Determine the [x, y] coordinate at the center of the cell enclosing the given text.  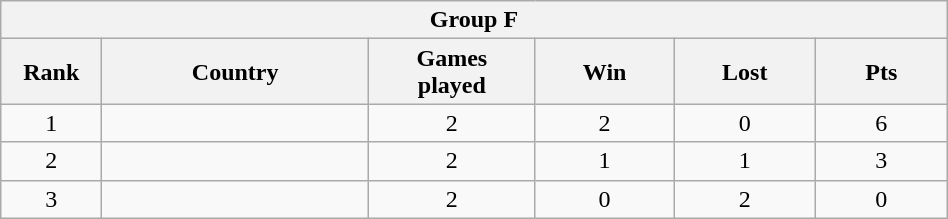
Games played [452, 72]
6 [881, 123]
Country [236, 72]
Lost [744, 72]
Group F [474, 20]
Pts [881, 72]
Rank [52, 72]
Win [604, 72]
